Find where the given text appears and provide that cell's center as [x, y] coordinate. 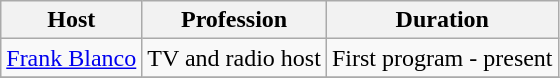
First program - present [442, 58]
Duration [442, 20]
Host [72, 20]
TV and radio host [234, 58]
Frank Blanco [72, 58]
Profession [234, 20]
